Pinpoint the cell where the given text exists, returning its (x, y) midpoint coordinate. 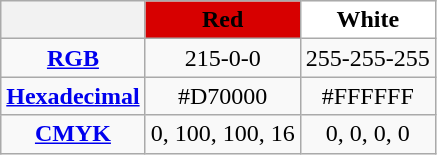
#FFFFFF (368, 96)
RGB (73, 58)
215-0-0 (222, 58)
0, 100, 100, 16 (222, 134)
#D70000 (222, 96)
Hexadecimal (73, 96)
0, 0, 0, 0 (368, 134)
White (368, 20)
255-255-255 (368, 58)
Red (222, 20)
CMYK (73, 134)
